For the text-containing cell, return its midpoint in (X, Y) coordinate format. 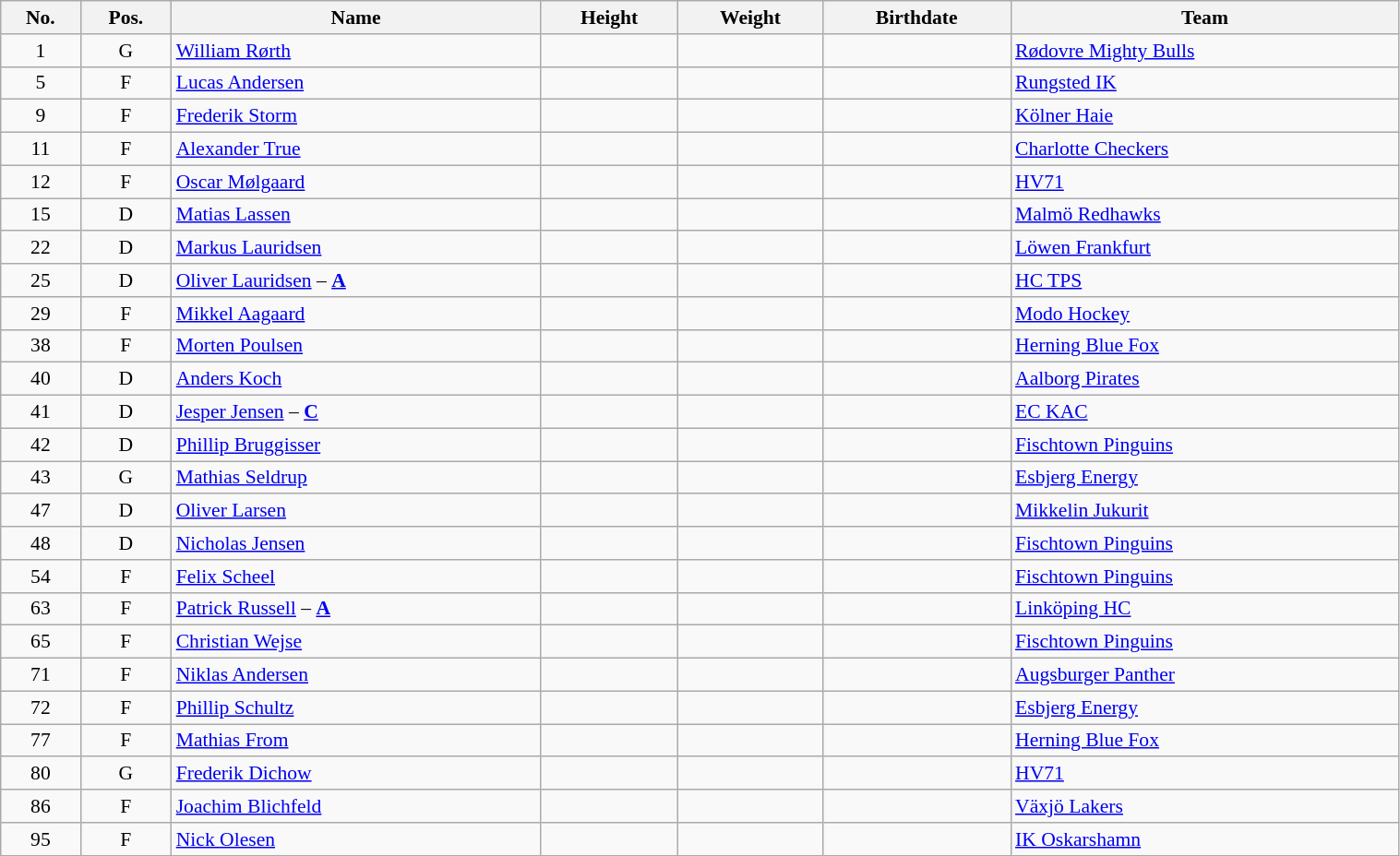
63 (41, 609)
25 (41, 280)
Christian Wejse (356, 642)
Patrick Russell – A (356, 609)
Rødovre Mighty Bulls (1205, 51)
Rungsted IK (1205, 83)
Oscar Mølgaard (356, 182)
11 (41, 149)
Jesper Jensen – C (356, 412)
9 (41, 116)
Oliver Lauridsen – A (356, 280)
Mathias From (356, 741)
15 (41, 215)
Modo Hockey (1205, 314)
40 (41, 379)
29 (41, 314)
Mathias Seldrup (356, 478)
65 (41, 642)
80 (41, 774)
Markus Lauridsen (356, 248)
95 (41, 839)
Mikkelin Jukurit (1205, 511)
48 (41, 543)
Morten Poulsen (356, 346)
Name (356, 18)
Weight (751, 18)
5 (41, 83)
Mikkel Aagaard (356, 314)
72 (41, 707)
Malmö Redhawks (1205, 215)
38 (41, 346)
EC KAC (1205, 412)
Birthdate (916, 18)
42 (41, 445)
1 (41, 51)
71 (41, 675)
Anders Koch (356, 379)
22 (41, 248)
IK Oskarshamn (1205, 839)
Team (1205, 18)
Joachim Blichfeld (356, 806)
Kölner Haie (1205, 116)
HC TPS (1205, 280)
Pos. (126, 18)
Alexander True (356, 149)
Phillip Bruggisser (356, 445)
12 (41, 182)
Phillip Schultz (356, 707)
Oliver Larsen (356, 511)
Löwen Frankfurt (1205, 248)
Aalborg Pirates (1205, 379)
Frederik Storm (356, 116)
William Rørth (356, 51)
No. (41, 18)
Height (609, 18)
Nick Olesen (356, 839)
54 (41, 577)
77 (41, 741)
Nicholas Jensen (356, 543)
Frederik Dichow (356, 774)
Växjö Lakers (1205, 806)
86 (41, 806)
41 (41, 412)
Augsburger Panther (1205, 675)
Lucas Andersen (356, 83)
Niklas Andersen (356, 675)
Linköping HC (1205, 609)
Charlotte Checkers (1205, 149)
Felix Scheel (356, 577)
43 (41, 478)
47 (41, 511)
Matias Lassen (356, 215)
